Pinpoint the cell where the given text exists, returning its [X, Y] midpoint coordinate. 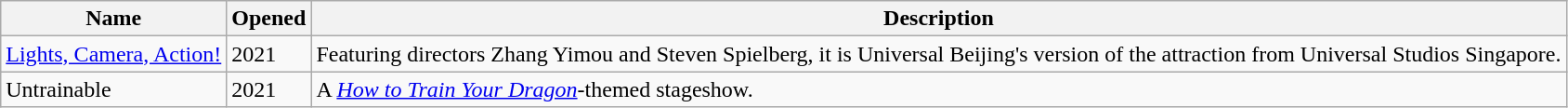
Name [113, 19]
Lights, Camera, Action! [113, 54]
Featuring directors Zhang Yimou and Steven Spielberg, it is Universal Beijing's version of the attraction from Universal Studios Singapore. [938, 54]
Description [938, 19]
Opened [269, 19]
Untrainable [113, 89]
A How to Train Your Dragon-themed stageshow. [938, 89]
